Capture the cell that displays the provided text and extract its [x, y] central coordinate. 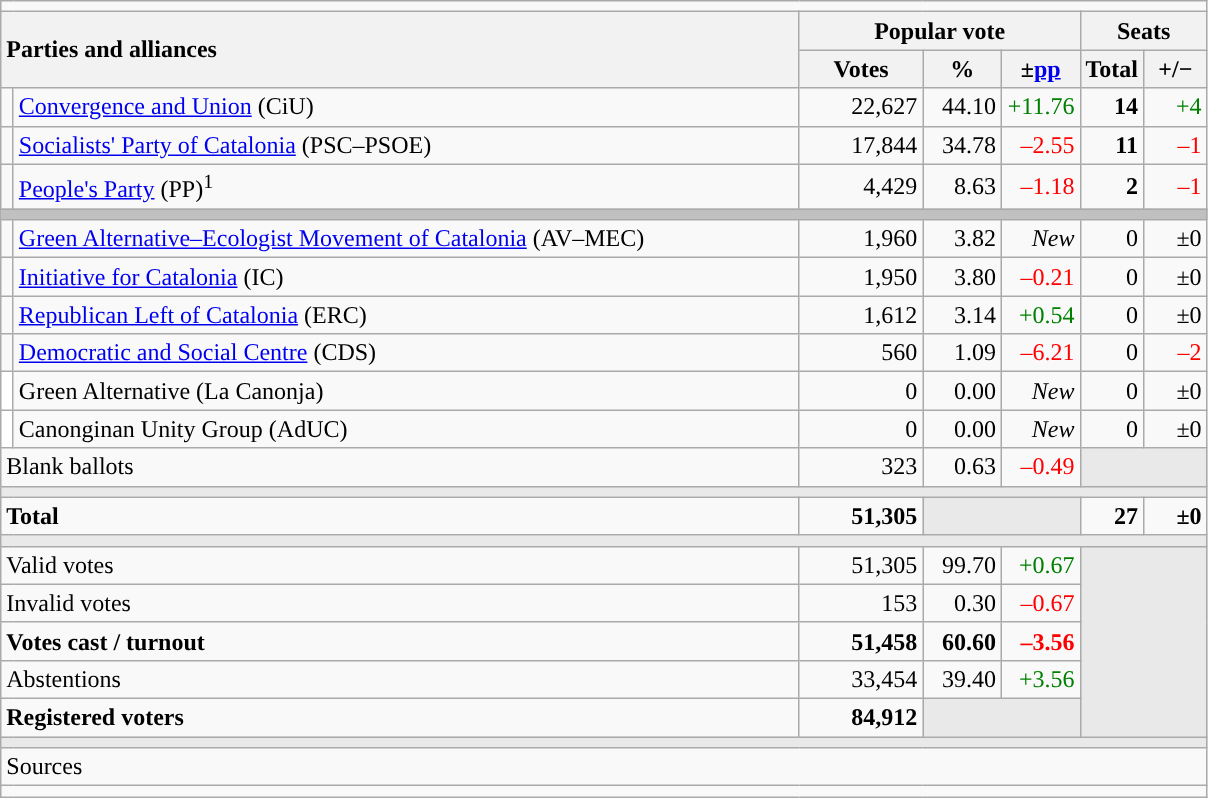
22,627 [861, 107]
–0.21 [1040, 277]
3.14 [962, 315]
Valid votes [400, 565]
14 [1112, 107]
60.60 [962, 641]
Democratic and Social Centre (CDS) [406, 353]
11 [1112, 145]
% [962, 69]
People's Party (PP)1 [406, 186]
17,844 [861, 145]
Invalid votes [400, 603]
Blank ballots [400, 467]
3.80 [962, 277]
51,458 [861, 641]
–0.67 [1040, 603]
1.09 [962, 353]
Republican Left of Catalonia (ERC) [406, 315]
Green Alternative (La Canonja) [406, 391]
0.30 [962, 603]
Canonginan Unity Group (AdUC) [406, 429]
±pp [1040, 69]
+3.56 [1040, 679]
323 [861, 467]
8.63 [962, 186]
Initiative for Catalonia (IC) [406, 277]
Convergence and Union (CiU) [406, 107]
+0.54 [1040, 315]
–1.18 [1040, 186]
99.70 [962, 565]
–0.49 [1040, 467]
3.82 [962, 239]
Popular vote [940, 31]
–6.21 [1040, 353]
153 [861, 603]
+4 [1176, 107]
39.40 [962, 679]
44.10 [962, 107]
0.63 [962, 467]
4,429 [861, 186]
Seats [1144, 31]
27 [1112, 516]
34.78 [962, 145]
Sources [604, 767]
1,612 [861, 315]
+/− [1176, 69]
–2.55 [1040, 145]
1,950 [861, 277]
Votes [861, 69]
84,912 [861, 718]
1,960 [861, 239]
Registered voters [400, 718]
Parties and alliances [400, 50]
Socialists' Party of Catalonia (PSC–PSOE) [406, 145]
–2 [1176, 353]
Votes cast / turnout [400, 641]
–3.56 [1040, 641]
+11.76 [1040, 107]
+0.67 [1040, 565]
33,454 [861, 679]
2 [1112, 186]
Green Alternative–Ecologist Movement of Catalonia (AV–MEC) [406, 239]
560 [861, 353]
Abstentions [400, 679]
